Find where the given text appears and provide that cell's center as (x, y) coordinate. 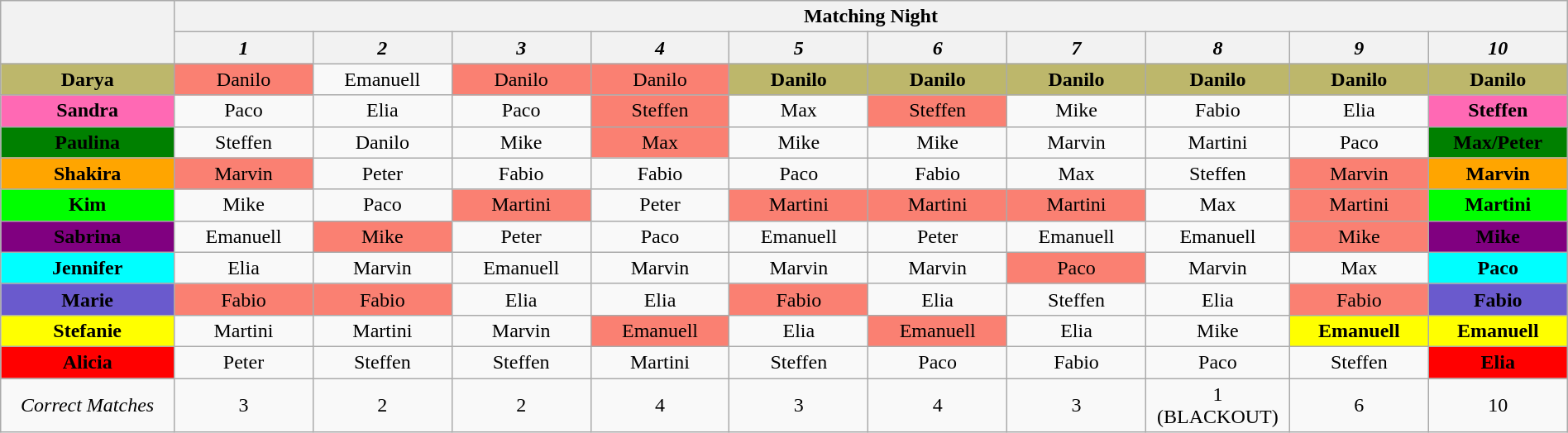
Darya (88, 79)
Alicia (88, 362)
Sandra (88, 111)
Marie (88, 299)
Kim (88, 205)
Paulina (88, 142)
9 (1359, 48)
Max/Peter (1498, 142)
Correct Matches (88, 405)
Stefanie (88, 331)
Sabrina (88, 236)
Jennifer (88, 268)
1 (BLACKOUT) (1217, 405)
Matching Night (872, 17)
8 (1217, 48)
5 (799, 48)
7 (1077, 48)
Shakira (88, 174)
1 (244, 48)
